Extract the [x, y] coordinate from the center of the cell holding the provided text.  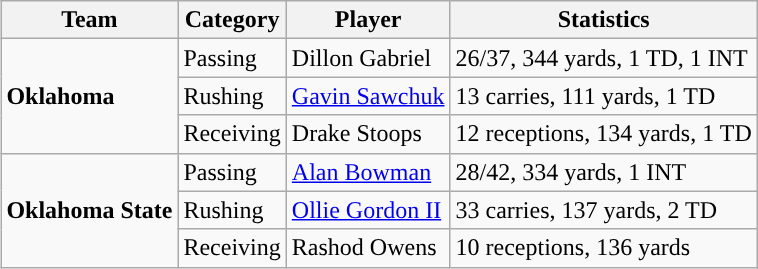
Oklahoma State [90, 210]
Oklahoma [90, 96]
Gavin Sawchuk [368, 96]
Ollie Gordon II [368, 210]
12 receptions, 134 yards, 1 TD [604, 134]
Drake Stoops [368, 134]
28/42, 334 yards, 1 INT [604, 172]
26/37, 344 yards, 1 TD, 1 INT [604, 58]
Dillon Gabriel [368, 58]
Team [90, 20]
13 carries, 111 yards, 1 TD [604, 96]
33 carries, 137 yards, 2 TD [604, 210]
Rashod Owens [368, 248]
10 receptions, 136 yards [604, 248]
Alan Bowman [368, 172]
Statistics [604, 20]
Category [232, 20]
Player [368, 20]
